Identify which cell holds the provided text, then report its (X, Y) central coordinate. 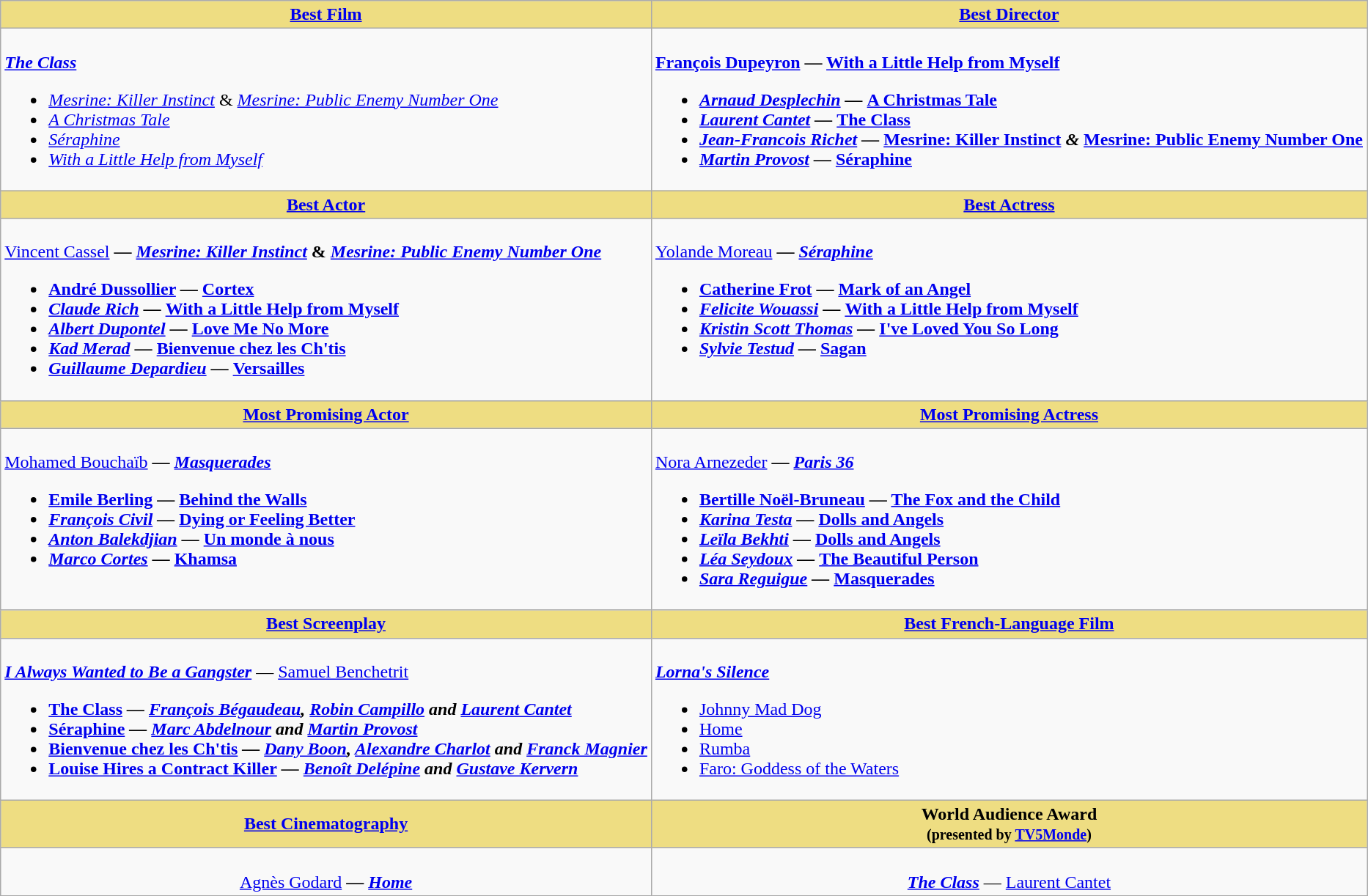
The Class — Laurent Cantet (1009, 871)
Most Promising Actor (326, 414)
World Audience Award(presented by TV5Monde) (1009, 824)
The ClassMesrine: Killer Instinct & Mesrine: Public Enemy Number OneA Christmas TaleSéraphineWith a Little Help from Myself (326, 110)
Best Film (326, 15)
Most Promising Actress (1009, 414)
Best Actress (1009, 205)
Agnès Godard — Home (326, 871)
Best Screenplay (326, 624)
Best French-Language Film (1009, 624)
Best Actor (326, 205)
Best Cinematography (326, 824)
Best Director (1009, 15)
Lorna's SilenceJohnny Mad DogHomeRumbaFaro: Goddess of the Waters (1009, 719)
